Capture the cell that displays the provided text and extract its (X, Y) central coordinate. 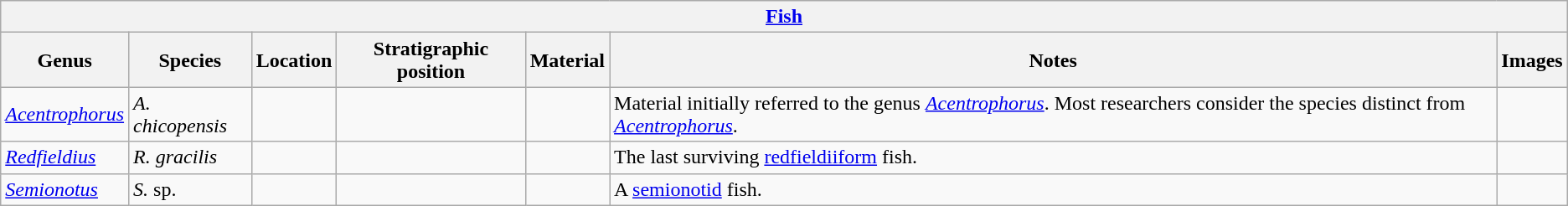
Notes (1054, 60)
Fish (784, 17)
Semionotus (65, 189)
A semionotid fish. (1054, 189)
Redfieldius (65, 157)
A. chicopensis (191, 114)
Images (1532, 60)
The last surviving redfieldiiform fish. (1054, 157)
Species (191, 60)
Genus (65, 60)
R. gracilis (191, 157)
S. sp. (191, 189)
Material initially referred to the genus Acentrophorus. Most researchers consider the species distinct from Acentrophorus. (1054, 114)
Material (567, 60)
Stratigraphic position (431, 60)
Location (294, 60)
Acentrophorus (65, 114)
